Pinpoint the cell where the given text exists, returning its [x, y] midpoint coordinate. 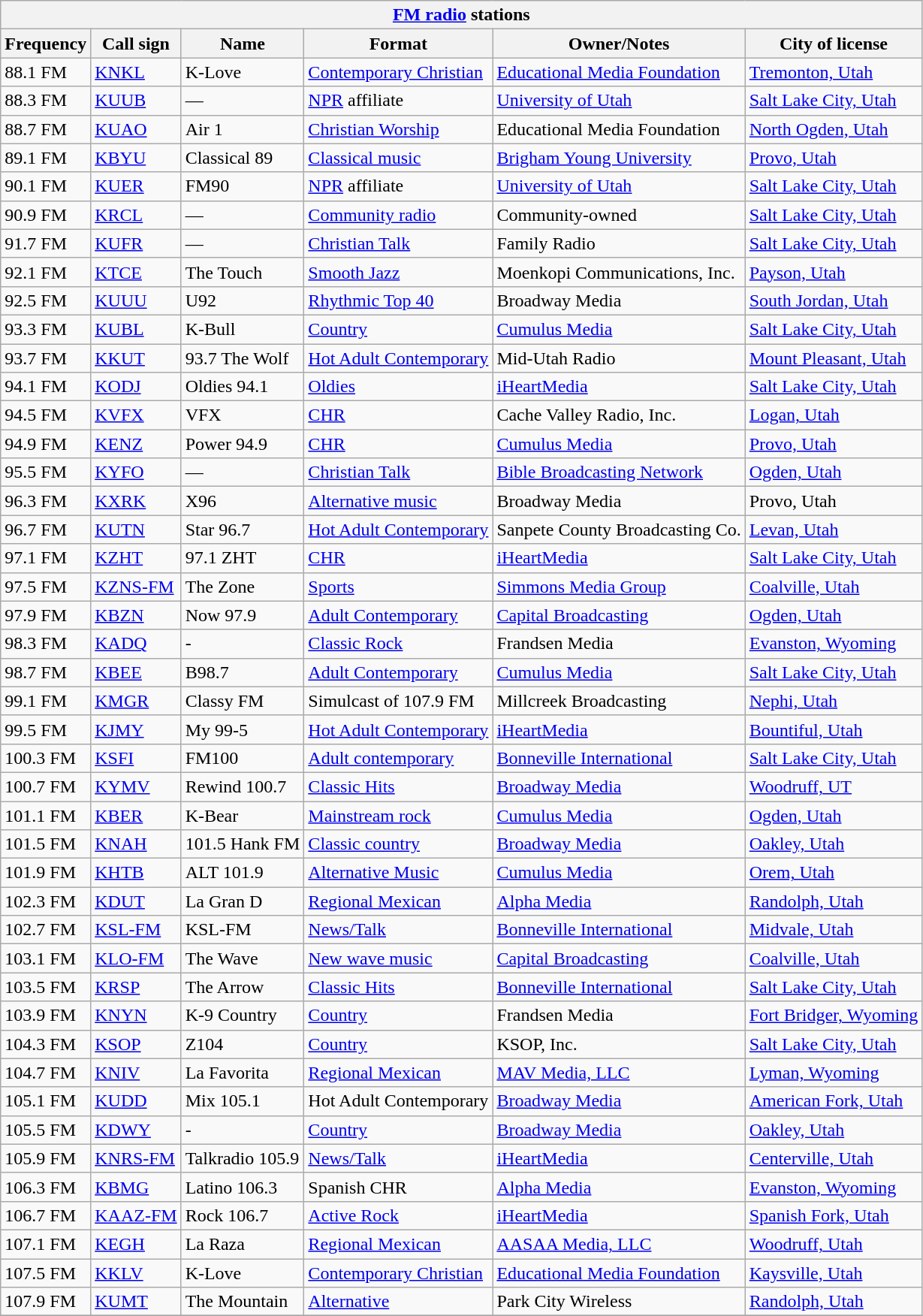
KBER [136, 815]
103.5 FM [46, 987]
KNAH [136, 844]
KBMG [136, 1187]
Fort Bridger, Wyoming [834, 1016]
99.5 FM [46, 729]
KSFI [136, 758]
KYMV [136, 786]
The Wave [243, 958]
93.3 FM [46, 329]
105.9 FM [46, 1158]
100.3 FM [46, 758]
ALT 101.9 [243, 873]
KNIV [136, 1073]
KZNS-FM [136, 587]
Family Radio [619, 243]
101.5 Hank FM [243, 844]
Call sign [136, 44]
Logan, Utah [834, 415]
KKUT [136, 358]
Nephi, Utah [834, 701]
FM radio stations [461, 15]
KMGR [136, 701]
Payson, Utah [834, 272]
KTCE [136, 272]
KHTB [136, 873]
Mid-Utah Radio [619, 358]
Cache Valley Radio, Inc. [619, 415]
Name [243, 44]
KUFR [136, 243]
Community radio [398, 215]
KODJ [136, 387]
88.7 FM [46, 129]
KEGH [136, 1244]
94.9 FM [46, 444]
Brigham Young University [619, 158]
KNYN [136, 1016]
96.3 FM [46, 501]
107.9 FM [46, 1302]
92.1 FM [46, 272]
KUDD [136, 1101]
Smooth Jazz [398, 272]
MAV Media, LLC [619, 1073]
106.7 FM [46, 1215]
FM100 [243, 758]
KUBL [136, 329]
La Favorita [243, 1073]
North Ogden, Utah [834, 129]
KUUB [136, 101]
The Mountain [243, 1302]
90.1 FM [46, 186]
City of license [834, 44]
KKLV [136, 1273]
South Jordan, Utah [834, 300]
Mainstream rock [398, 815]
Star 96.7 [243, 530]
The Zone [243, 587]
Alternative Music [398, 873]
Midvale, Utah [834, 930]
KYFO [136, 472]
97.1 FM [46, 558]
La Gran D [243, 901]
Rock 106.7 [243, 1215]
Kaysville, Utah [834, 1273]
Sports [398, 587]
KUTN [136, 530]
Levan, Utah [834, 530]
Owner/Notes [619, 44]
KUER [136, 186]
K-9 Country [243, 1016]
KSOP, Inc. [619, 1044]
Oldies 94.1 [243, 387]
Spanish Fork, Utah [834, 1215]
107.1 FM [46, 1244]
103.9 FM [46, 1016]
Classical 89 [243, 158]
Alternative [398, 1302]
K-Bear [243, 815]
KVFX [136, 415]
Millcreek Broadcasting [619, 701]
KRSP [136, 987]
KZHT [136, 558]
Latino 106.3 [243, 1187]
KUUU [136, 300]
105.5 FM [46, 1130]
New wave music [398, 958]
Community-owned [619, 215]
Spanish CHR [398, 1187]
K-Bull [243, 329]
The Arrow [243, 987]
Bible Broadcasting Network [619, 472]
Classic country [398, 844]
Alternative music [398, 501]
Woodruff, UT [834, 786]
104.3 FM [46, 1044]
89.1 FM [46, 158]
Centerville, Utah [834, 1158]
98.3 FM [46, 644]
KNRS-FM [136, 1158]
AASAA Media, LLC [619, 1244]
105.1 FM [46, 1101]
Frequency [46, 44]
94.1 FM [46, 387]
Now 97.9 [243, 615]
B98.7 [243, 672]
104.7 FM [46, 1073]
Power 94.9 [243, 444]
95.5 FM [46, 472]
FM90 [243, 186]
Air 1 [243, 129]
KXRK [136, 501]
KENZ [136, 444]
KUAO [136, 129]
KNKL [136, 72]
93.7 The Wolf [243, 358]
Simmons Media Group [619, 587]
Z104 [243, 1044]
Rewind 100.7 [243, 786]
KAAZ-FM [136, 1215]
U92 [243, 300]
American Fork, Utah [834, 1101]
Classic Rock [398, 644]
93.7 FM [46, 358]
X96 [243, 501]
The Touch [243, 272]
97.9 FM [46, 615]
101.1 FM [46, 815]
KADQ [136, 644]
KBYU [136, 158]
La Raza [243, 1244]
90.9 FM [46, 215]
96.7 FM [46, 530]
102.3 FM [46, 901]
Orem, Utah [834, 873]
103.1 FM [46, 958]
106.3 FM [46, 1187]
Mix 105.1 [243, 1101]
Sanpete County Broadcasting Co. [619, 530]
Christian Worship [398, 129]
Adult contemporary [398, 758]
Classical music [398, 158]
Format [398, 44]
Simulcast of 107.9 FM [398, 701]
KDUT [136, 901]
97.5 FM [46, 587]
Rhythmic Top 40 [398, 300]
101.5 FM [46, 844]
KSOP [136, 1044]
Mount Pleasant, Utah [834, 358]
101.9 FM [46, 873]
92.5 FM [46, 300]
KBZN [136, 615]
100.7 FM [46, 786]
88.3 FM [46, 101]
98.7 FM [46, 672]
VFX [243, 415]
94.5 FM [46, 415]
KJMY [136, 729]
Tremonton, Utah [834, 72]
Oldies [398, 387]
KBEE [136, 672]
88.1 FM [46, 72]
KUMT [136, 1302]
Moenkopi Communications, Inc. [619, 272]
Active Rock [398, 1215]
KDWY [136, 1130]
Woodruff, Utah [834, 1244]
102.7 FM [46, 930]
Lyman, Wyoming [834, 1073]
KLO-FM [136, 958]
99.1 FM [46, 701]
91.7 FM [46, 243]
97.1 ZHT [243, 558]
Classy FM [243, 701]
My 99-5 [243, 729]
Talkradio 105.9 [243, 1158]
Bountiful, Utah [834, 729]
107.5 FM [46, 1273]
KRCL [136, 215]
Park City Wireless [619, 1302]
